Locate the cell with the specified text and output its (X, Y) center coordinate. 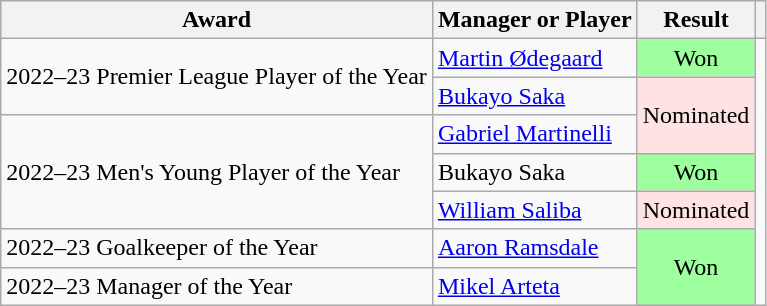
2022–23 Premier League Player of the Year (217, 77)
2022–23 Manager of the Year (217, 286)
Manager or Player (534, 20)
Award (217, 20)
Result (696, 20)
Gabriel Martinelli (534, 134)
2022–23 Men's Young Player of the Year (217, 172)
William Saliba (534, 210)
Aaron Ramsdale (534, 248)
Martin Ødegaard (534, 58)
2022–23 Goalkeeper of the Year (217, 248)
Mikel Arteta (534, 286)
